Return the [X, Y] coordinate for the center point of the cell that contains the specified text.  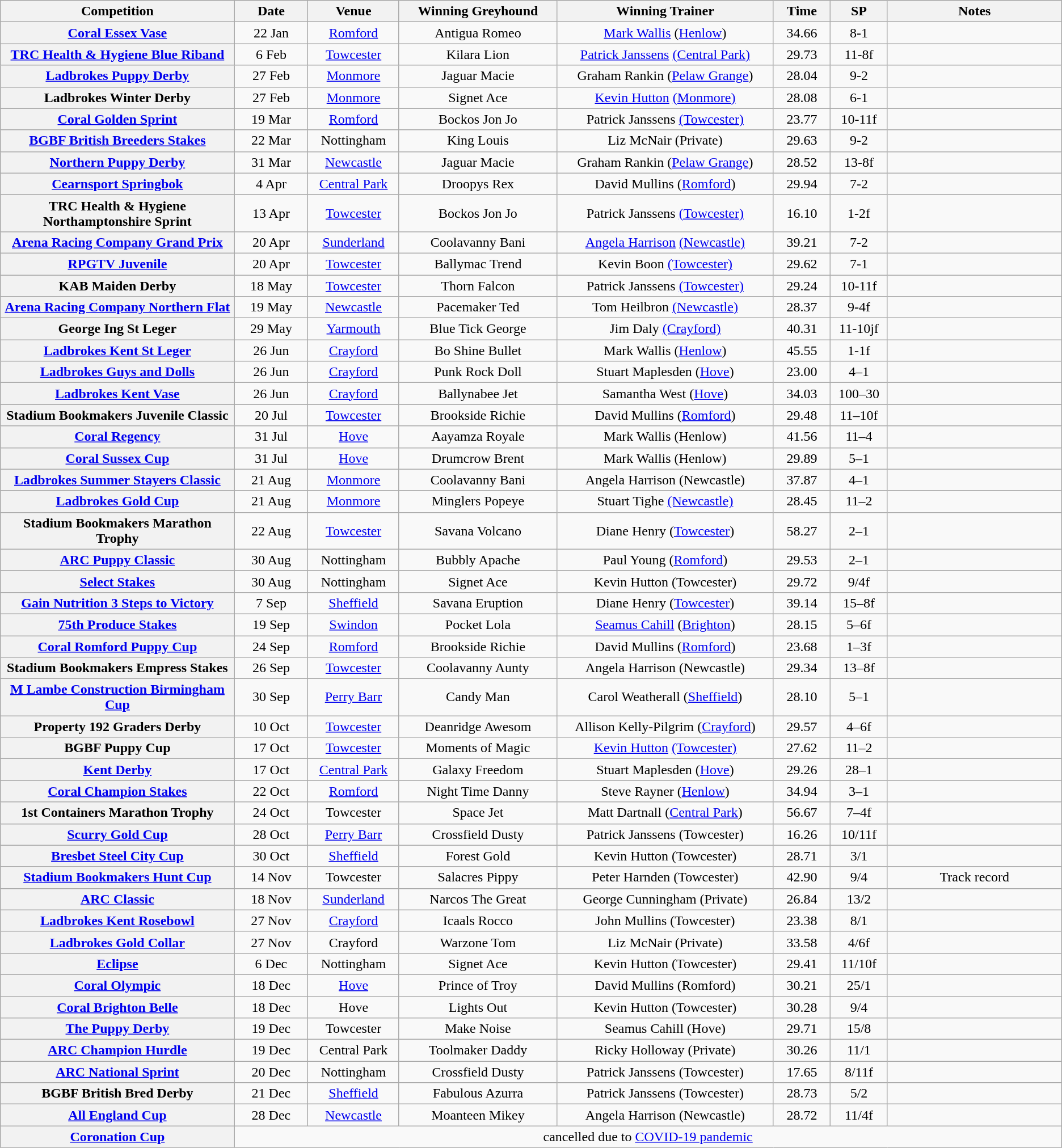
Icaals Rocco [478, 921]
7 Sep [271, 603]
Samantha West (Hove) [665, 394]
11-10jf [859, 329]
Arena Racing Company Northern Flat [117, 307]
Ballymac Trend [478, 264]
28.52 [802, 162]
31 Mar [271, 162]
Northern Puppy Derby [117, 162]
13 Apr [271, 213]
22 Mar [271, 141]
28.45 [802, 501]
Winning Greyhound [478, 11]
Stadium Bookmakers Empress Stakes [117, 668]
13/2 [859, 899]
Ladbrokes Summer Stayers Classic [117, 480]
Stadium Bookmakers Juvenile Classic [117, 415]
Coral Regency [117, 437]
Seamus Cahill (Brighton) [665, 624]
Notes [975, 11]
7-1 [859, 264]
14 Nov [271, 877]
16.10 [802, 213]
Pacemaker Ted [478, 307]
Seamus Cahill (Hove) [665, 1029]
Toolmaker Daddy [478, 1050]
Coral Champion Stakes [117, 791]
ARC Champion Hurdle [117, 1050]
King Louis [478, 141]
Yarmouth [353, 329]
Coral Olympic [117, 985]
34.03 [802, 394]
Ballynabee Jet [478, 394]
Ladbrokes Kent Vase [117, 394]
RPGTV Juvenile [117, 264]
BGBF British Breeders Stakes [117, 141]
4 Apr [271, 184]
29.34 [802, 668]
22 Oct [271, 791]
Ladbrokes Gold Collar [117, 942]
Eclipse [117, 964]
3–1 [859, 791]
28.71 [802, 856]
Minglers Popeye [478, 501]
11–4 [859, 437]
29.26 [802, 770]
39.21 [802, 242]
Matt Dartnall (Central Park) [665, 813]
26 Sep [271, 668]
33.58 [802, 942]
Kent Derby [117, 770]
Date [271, 11]
11–10f [859, 415]
29.53 [802, 560]
29.63 [802, 141]
Make Noise [478, 1029]
19 Sep [271, 624]
34.94 [802, 791]
Antigua Romeo [478, 33]
Night Time Danny [478, 791]
25/1 [859, 985]
Steve Rayner (Henlow) [665, 791]
Lights Out [478, 1007]
Bubbly Apache [478, 560]
29.71 [802, 1029]
20 Jul [271, 415]
Moments of Magic [478, 748]
Ladbrokes Kent St Leger [117, 351]
Swindon [353, 624]
34.66 [802, 33]
3/1 [859, 856]
19 Mar [271, 119]
Time [802, 11]
9-4f [859, 307]
29.89 [802, 458]
29.73 [802, 54]
11/1 [859, 1050]
29.41 [802, 964]
10 Oct [271, 727]
22 Aug [271, 531]
58.27 [802, 531]
28.37 [802, 307]
Tom Heilbron (Newcastle) [665, 307]
George Ing St Leger [117, 329]
30.26 [802, 1050]
Coral Romford Puppy Cup [117, 646]
42.90 [802, 877]
Forest Gold [478, 856]
Jim Daly (Crayford) [665, 329]
Ladbrokes Gold Cup [117, 501]
KAB Maiden Derby [117, 285]
28–1 [859, 770]
Prince of Troy [478, 985]
19 May [271, 307]
18 May [271, 285]
Aayamza Royale [478, 437]
Pocket Lola [478, 624]
Moanteen Mikey [478, 1115]
Allison Kelly-Pilgrim (Crayford) [665, 727]
28.72 [802, 1115]
Coral Essex Vase [117, 33]
Narcos The Great [478, 899]
23.77 [802, 119]
18 Nov [271, 899]
Space Jet [478, 813]
Blue Tick George [478, 329]
15–8f [859, 603]
15/8 [859, 1029]
Candy Man [478, 698]
Scurry Gold Cup [117, 834]
TRC Health & Hygiene Northamptonshire Sprint [117, 213]
Carol Weatherall (Sheffield) [665, 698]
6 Dec [271, 964]
Galaxy Freedom [478, 770]
Coronation Cup [117, 1137]
M Lambe Construction Birmingham Cup [117, 698]
28.10 [802, 698]
Arena Racing Company Grand Prix [117, 242]
1st Containers Marathon Trophy [117, 813]
5–6f [859, 624]
Stadium Bookmakers Hunt Cup [117, 877]
8/1 [859, 921]
Fabulous Azurra [478, 1094]
28.08 [802, 98]
30.21 [802, 985]
Salacres Pippy [478, 877]
Ladbrokes Winter Derby [117, 98]
Venue [353, 11]
28.04 [802, 76]
28.73 [802, 1094]
Thorn Falcon [478, 285]
10/11f [859, 834]
Deanridge Awesom [478, 727]
23.00 [802, 372]
28.15 [802, 624]
1-1f [859, 351]
28 Oct [271, 834]
23.38 [802, 921]
4/6f [859, 942]
Ladbrokes Kent Rosebowl [117, 921]
11/10f [859, 964]
SP [859, 11]
Coolavanny Aunty [478, 668]
100–30 [859, 394]
29 May [271, 329]
27.62 [802, 748]
17.65 [802, 1072]
Drumcrow Brent [478, 458]
Winning Trainer [665, 11]
40.31 [802, 329]
8/11f [859, 1072]
ARC Classic [117, 899]
TRC Health & Hygiene Blue Riband [117, 54]
Savana Eruption [478, 603]
41.56 [802, 437]
24 Oct [271, 813]
11-8f [859, 54]
Select Stakes [117, 581]
John Mullins (Towcester) [665, 921]
29.62 [802, 264]
30.28 [802, 1007]
13-8f [859, 162]
30 Oct [271, 856]
29.57 [802, 727]
ARC National Sprint [117, 1072]
Ladbrokes Guys and Dolls [117, 372]
28 Dec [271, 1115]
75th Produce Stakes [117, 624]
Droopys Rex [478, 184]
All England Cup [117, 1115]
Ladbrokes Puppy Derby [117, 76]
56.67 [802, 813]
11/4f [859, 1115]
Property 192 Graders Derby [117, 727]
BGBF Puppy Cup [117, 748]
Cearnsport Springbok [117, 184]
Kilara Lion [478, 54]
4–6f [859, 727]
16.26 [802, 834]
29.94 [802, 184]
Stuart Tighe (Newcastle) [665, 501]
1–3f [859, 646]
ARC Puppy Classic [117, 560]
BGBF British Bred Derby [117, 1094]
Competition [117, 11]
22 Jan [271, 33]
23.68 [802, 646]
Savana Volcano [478, 531]
Track record [975, 877]
Kevin Hutton (Monmore) [665, 98]
6-1 [859, 98]
Coral Brighton Belle [117, 1007]
29.24 [802, 285]
Bo Shine Bullet [478, 351]
Coral Sussex Cup [117, 458]
The Puppy Derby [117, 1029]
29.48 [802, 415]
Gain Nutrition 3 Steps to Victory [117, 603]
13–8f [859, 668]
30 Sep [271, 698]
24 Sep [271, 646]
8-1 [859, 33]
Ricky Holloway (Private) [665, 1050]
7–4f [859, 813]
29.72 [802, 581]
20 Dec [271, 1072]
5/2 [859, 1094]
26.84 [802, 899]
45.55 [802, 351]
9/4f [859, 581]
21 Dec [271, 1094]
Patrick Janssens (Central Park) [665, 54]
6 Feb [271, 54]
Bresbet Steel City Cup [117, 856]
Warzone Tom [478, 942]
Peter Harnden (Towcester) [665, 877]
cancelled due to COVID-19 pandemic [648, 1137]
Coral Golden Sprint [117, 119]
Paul Young (Romford) [665, 560]
1-2f [859, 213]
Stadium Bookmakers Marathon Trophy [117, 531]
Kevin Boon (Towcester) [665, 264]
39.14 [802, 603]
Punk Rock Doll [478, 372]
37.87 [802, 480]
George Cunningham (Private) [665, 899]
